Find where the given text appears and provide that cell's center as [X, Y] coordinate. 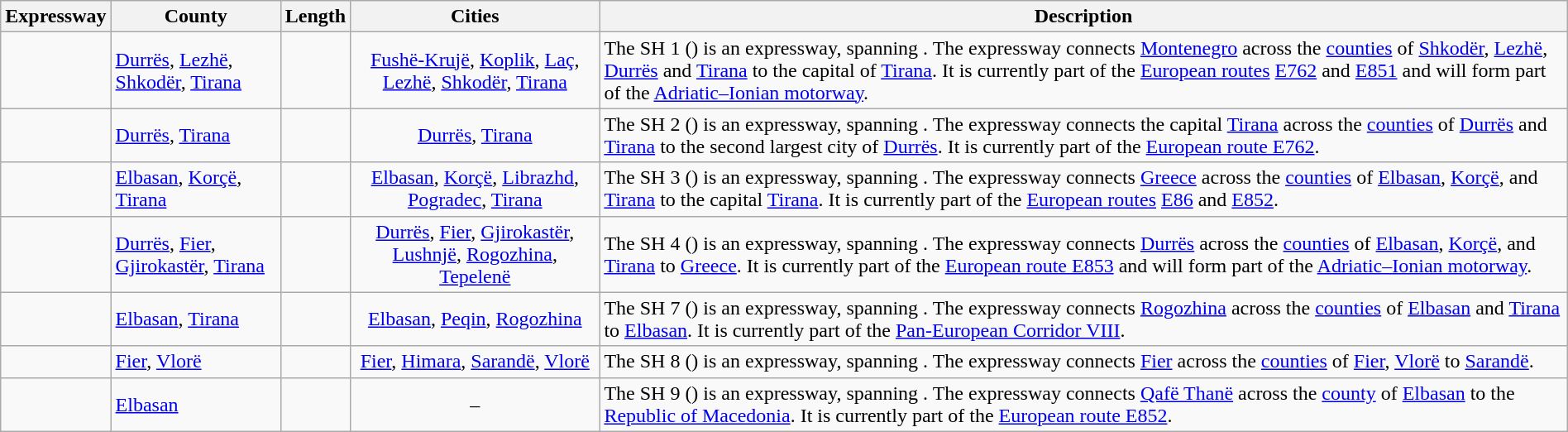
Elbasan, Korçë, Librazhd, Pogradec, Tirana [475, 189]
– [475, 404]
Fushë-Krujë, Koplik, Laç, Lezhë, Shkodër, Tirana [475, 70]
Durrës, Lezhë, Shkodër, Tirana [195, 70]
Length [315, 17]
Elbasan, Peqin, Rogozhina [475, 319]
Durrës, Fier, Gjirokastër, Lushnjë, Rogozhina, Tepelenë [475, 254]
Fier, Vlorë [195, 362]
Description [1083, 17]
Durrës, Fier, Gjirokastër, Tirana [195, 254]
Cities [475, 17]
Elbasan, Tirana [195, 319]
The SH 8 () is an expressway, spanning . The expressway connects Fier across the counties of Fier, Vlorë to Sarandë. [1083, 362]
Elbasan, Korçë, Tirana [195, 189]
Fier, Himara, Sarandë, Vlorë [475, 362]
Expressway [56, 17]
County [195, 17]
Elbasan [195, 404]
